Identify which cell holds the provided text, then report its (x, y) central coordinate. 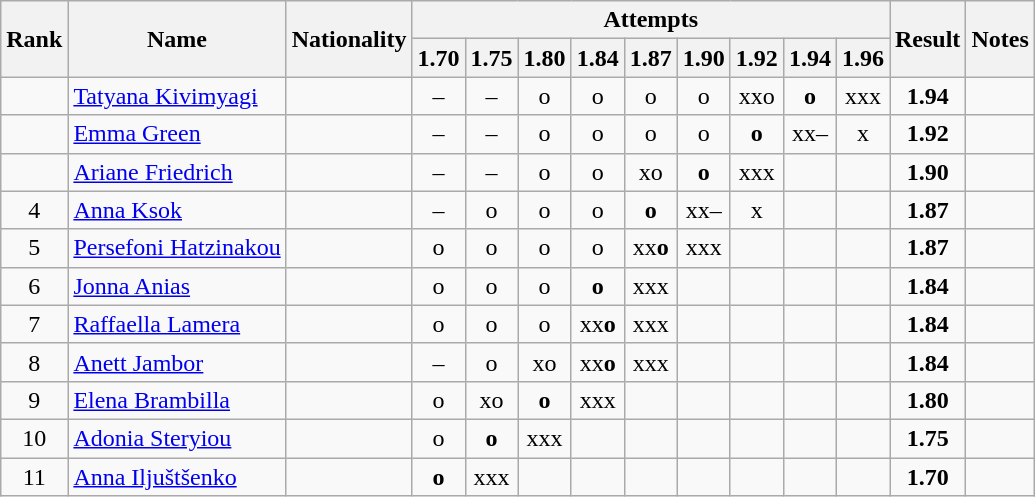
Tatyana Kivimyagi (177, 96)
5 (34, 248)
Anna Iljuštšenko (177, 477)
Elena Brambilla (177, 400)
Anna Ksok (177, 210)
Notes (1000, 39)
Rank (34, 39)
11 (34, 477)
4 (34, 210)
Result (928, 39)
10 (34, 438)
Anett Jambor (177, 362)
Persefoni Hatzinakou (177, 248)
Nationality (349, 39)
Ariane Friedrich (177, 172)
Raffaella Lamera (177, 324)
6 (34, 286)
Jonna Anias (177, 286)
Emma Green (177, 134)
8 (34, 362)
7 (34, 324)
Name (177, 39)
9 (34, 400)
Attempts (651, 20)
1.96 (862, 58)
Adonia Steryiou (177, 438)
